Scan for the cell matching the given text and deliver its [X, Y] coordinate at center. 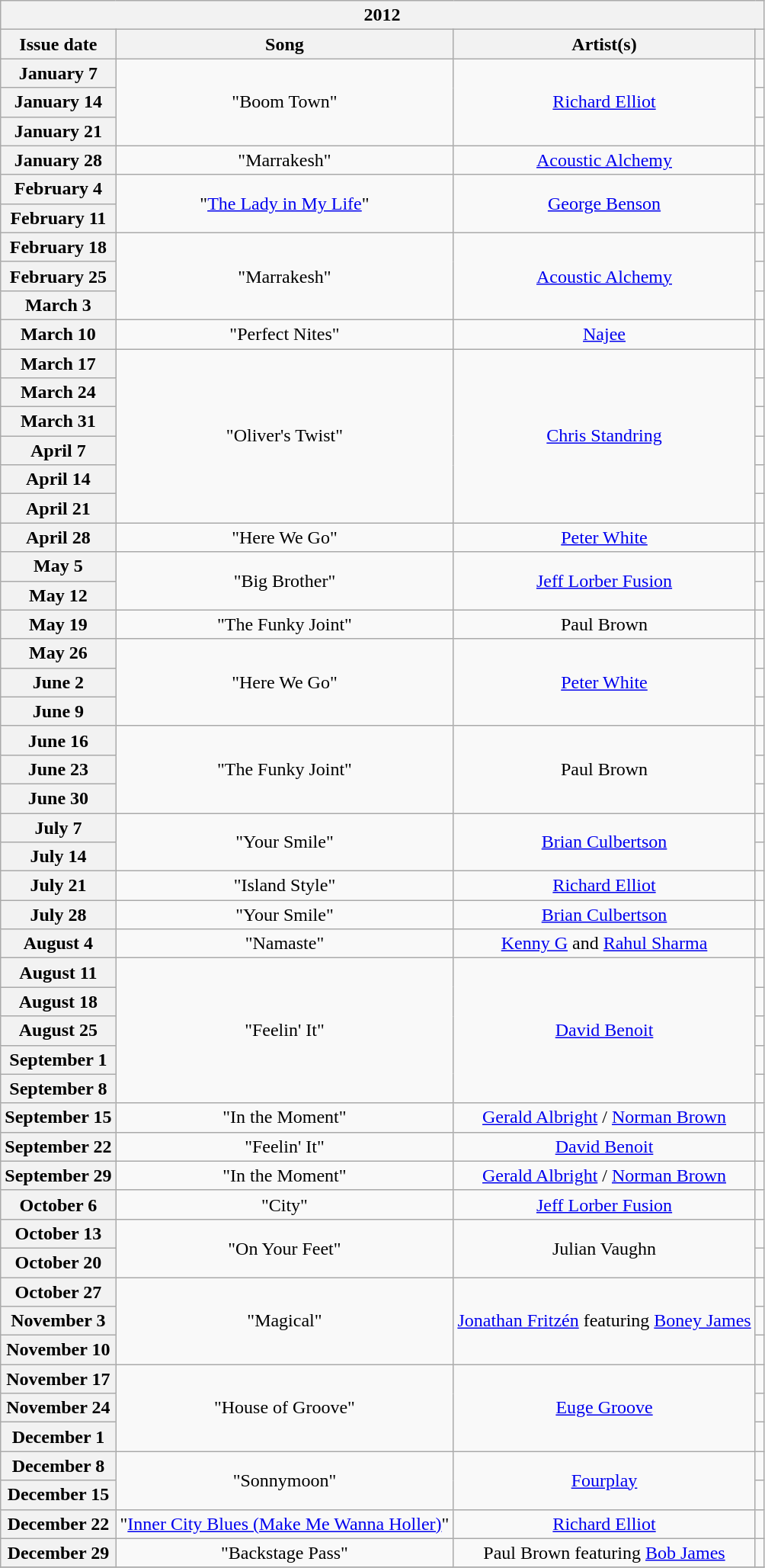
"Big Brother" [285, 581]
July 14 [58, 857]
"Perfect Nites" [285, 334]
"Oliver's Twist" [285, 436]
"Namaste" [285, 944]
December 22 [58, 1524]
"Inner City Blues (Make Me Wanna Holler)" [285, 1524]
August 25 [58, 1031]
January 28 [58, 160]
September 15 [58, 1117]
June 30 [58, 798]
February 18 [58, 247]
January 14 [58, 102]
March 31 [58, 422]
January 21 [58, 131]
Fourplay [604, 1480]
July 21 [58, 886]
November 17 [58, 1379]
September 22 [58, 1146]
"Backstage Pass" [285, 1553]
2012 [382, 15]
April 21 [58, 508]
Issue date [58, 44]
"Sonnymoon" [285, 1480]
October 27 [58, 1292]
March 17 [58, 364]
Chris Standring [604, 436]
Paul Brown featuring Bob James [604, 1553]
February 11 [58, 218]
October 20 [58, 1262]
June 2 [58, 682]
Najee [604, 334]
December 1 [58, 1437]
Julian Vaughn [604, 1248]
"City" [285, 1204]
February 25 [58, 276]
August 18 [58, 1002]
Jonathan Fritzén featuring Boney James [604, 1321]
August 11 [58, 973]
Kenny G and Rahul Sharma [604, 944]
"Boom Town" [285, 102]
December 8 [58, 1466]
"The Lady in My Life" [285, 204]
March 3 [58, 305]
July 28 [58, 915]
June 23 [58, 769]
May 26 [58, 653]
November 10 [58, 1350]
"Island Style" [285, 886]
January 7 [58, 73]
Song [285, 44]
November 24 [58, 1408]
"House of Groove" [285, 1408]
"Magical" [285, 1321]
April 28 [58, 537]
Euge Groove [604, 1408]
May 12 [58, 595]
April 7 [58, 451]
November 3 [58, 1321]
George Benson [604, 204]
July 7 [58, 827]
December 29 [58, 1553]
June 16 [58, 740]
April 14 [58, 479]
September 29 [58, 1175]
September 8 [58, 1089]
March 24 [58, 393]
March 10 [58, 334]
October 13 [58, 1233]
June 9 [58, 711]
"On Your Feet" [285, 1248]
May 19 [58, 624]
September 1 [58, 1060]
February 4 [58, 189]
December 15 [58, 1495]
August 4 [58, 944]
Artist(s) [604, 44]
October 6 [58, 1204]
May 5 [58, 566]
